Provide the [x, y] coordinate of the cell's center where the given text is located.  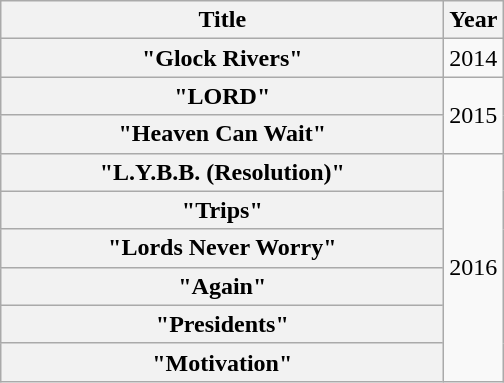
"Lords Never Worry" [222, 248]
"Motivation" [222, 362]
2016 [474, 267]
"L.Y.B.B. (Resolution)" [222, 172]
"Presidents" [222, 324]
"LORD" [222, 96]
2014 [474, 58]
Year [474, 20]
"Glock Rivers" [222, 58]
Title [222, 20]
2015 [474, 115]
"Trips" [222, 210]
"Heaven Can Wait" [222, 134]
"Again" [222, 286]
